Search for the cell housing the specified text and yield its [X, Y] center coordinate. 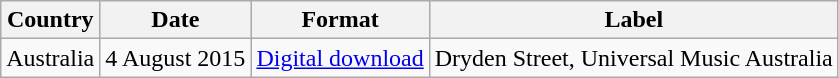
Dryden Street, Universal Music Australia [634, 58]
Australia [50, 58]
Label [634, 20]
Format [340, 20]
4 August 2015 [176, 58]
Date [176, 20]
Digital download [340, 58]
Country [50, 20]
